Pinpoint the cell where the given text exists, returning its [X, Y] midpoint coordinate. 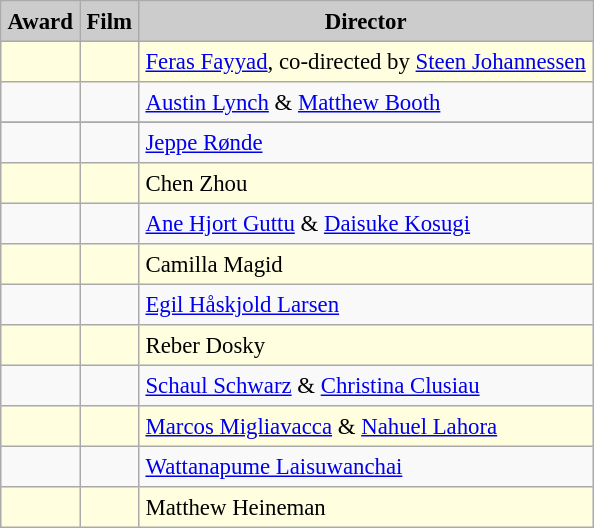
Chen Zhou [366, 183]
Wattanapume Laisuwanchai [366, 466]
Feras Fayyad, co-directed by Steen Johannessen [366, 61]
Egil Håskjold Larsen [366, 304]
Marcos Migliavacca & Nahuel Lahora [366, 426]
Reber Dosky [366, 345]
Ane Hjort Guttu & Daisuke Kosugi [366, 223]
Matthew Heineman [366, 507]
Award [40, 21]
Director [366, 21]
Jeppe Rønde [366, 142]
Camilla Magid [366, 264]
Film [110, 21]
Austin Lynch & Matthew Booth [366, 102]
Schaul Schwarz & Christina Clusiau [366, 385]
